Detect which cell encompasses the target text, then output its [X, Y] center coordinate. 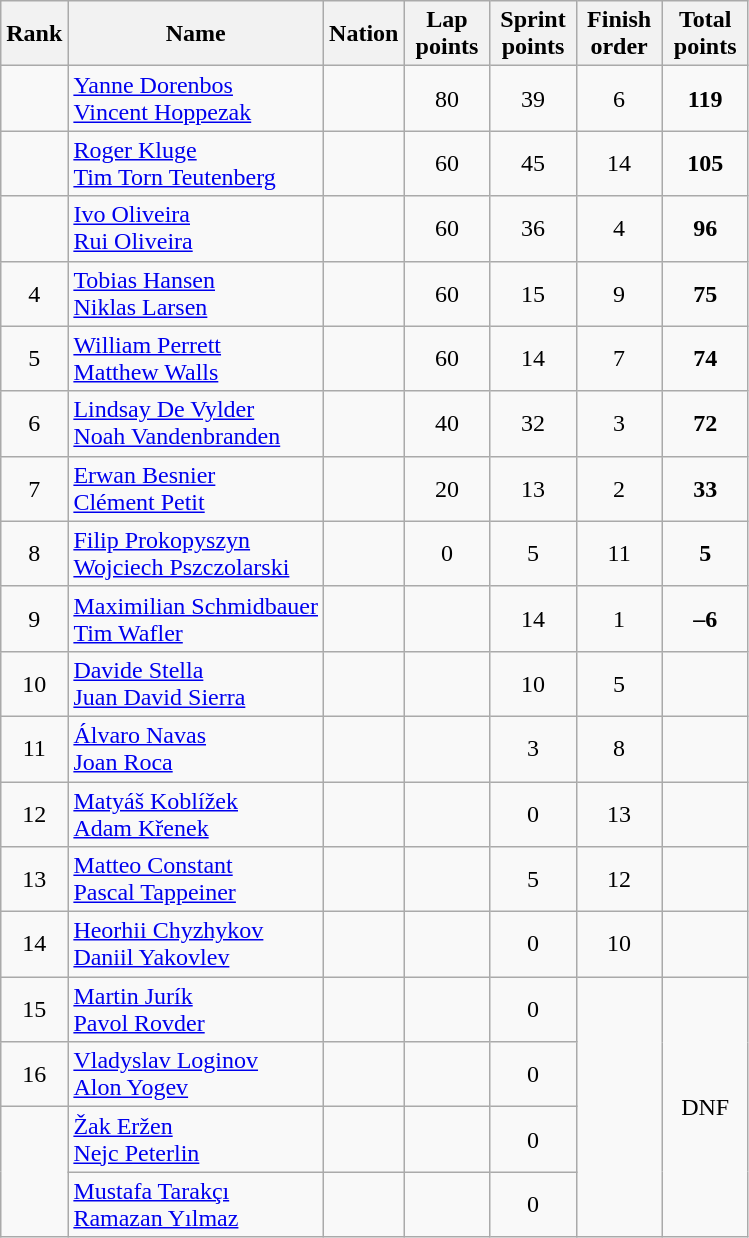
Sprint points [533, 34]
40 [447, 424]
Nation [364, 34]
20 [447, 488]
119 [705, 98]
Mustafa TarakçıRamazan Yılmaz [196, 1204]
39 [533, 98]
80 [447, 98]
33 [705, 488]
72 [705, 424]
Matteo ConstantPascal Tappeiner [196, 880]
Filip ProkopyszynWojciech Pszczolarski [196, 554]
32 [533, 424]
Lap points [447, 34]
William PerrettMatthew Walls [196, 358]
Yanne DorenbosVincent Hoppezak [196, 98]
Heorhii ChyzhykovDaniil Yakovlev [196, 944]
Total points [705, 34]
75 [705, 294]
Rank [34, 34]
Maximilian SchmidbauerTim Wafler [196, 618]
2 [619, 488]
–6 [705, 618]
16 [34, 1074]
Davide StellaJuan David Sierra [196, 684]
Erwan BesnierClément Petit [196, 488]
74 [705, 358]
96 [705, 228]
DNF [705, 1107]
105 [705, 164]
Roger KlugeTim Torn Teutenberg [196, 164]
Name [196, 34]
Žak ErženNejc Peterlin [196, 1140]
Álvaro NavasJoan Roca [196, 748]
Lindsay De VylderNoah Vandenbranden [196, 424]
Finish order [619, 34]
Martin JuríkPavol Rovder [196, 1010]
45 [533, 164]
Matyáš KoblížekAdam Křenek [196, 814]
36 [533, 228]
1 [619, 618]
Ivo OliveiraRui Oliveira [196, 228]
Vladyslav LoginovAlon Yogev [196, 1074]
Tobias HansenNiklas Larsen [196, 294]
